Identify which cell holds the provided text, then report its (x, y) central coordinate. 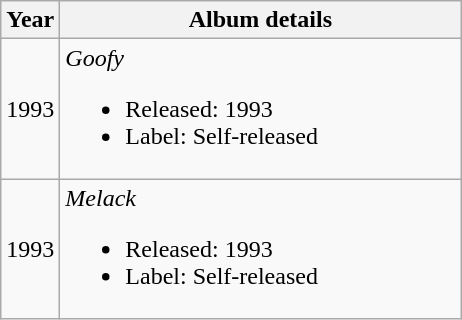
Album details (260, 20)
Year (30, 20)
MelackReleased: 1993Label: Self-released (260, 249)
GoofyReleased: 1993Label: Self-released (260, 109)
